Locate the cell with the specified text and output its (x, y) center coordinate. 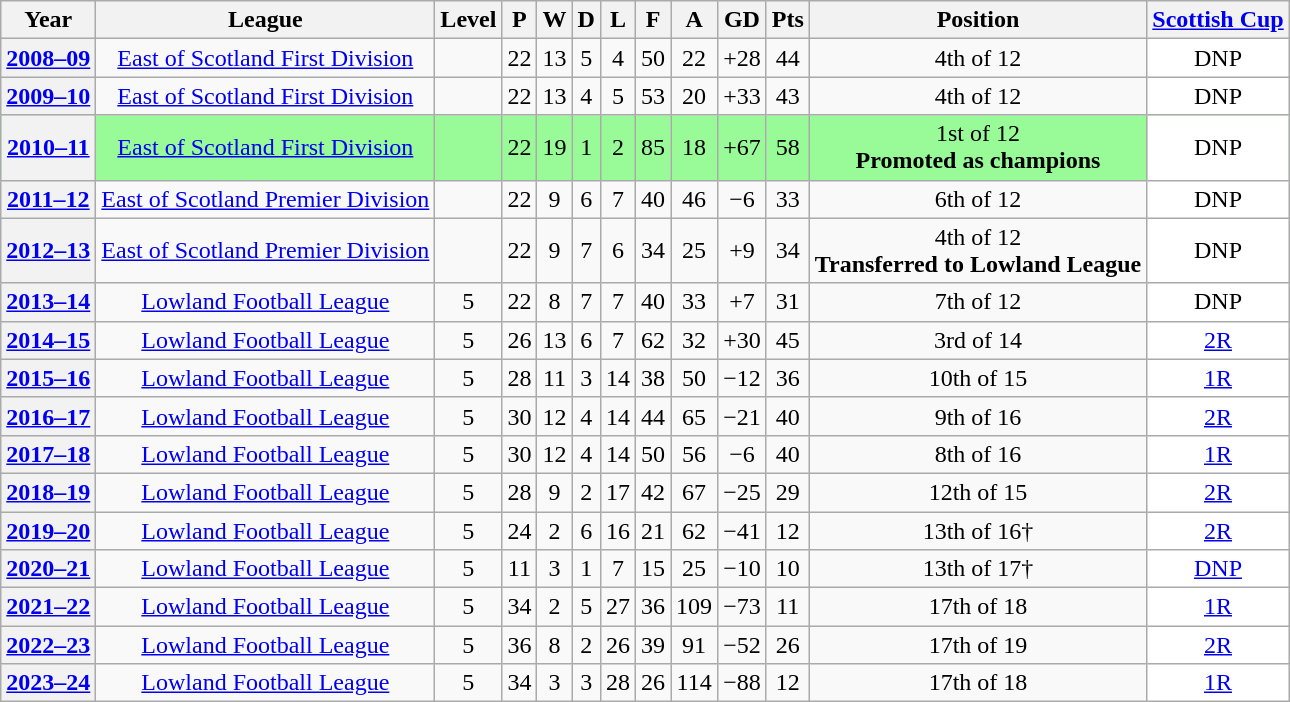
+7 (742, 302)
−41 (742, 531)
+9 (742, 250)
−52 (742, 645)
20 (694, 96)
13th of 16† (978, 531)
9th of 16 (978, 416)
29 (788, 492)
13th of 17† (978, 569)
42 (652, 492)
17 (618, 492)
12th of 15 (978, 492)
46 (694, 199)
31 (788, 302)
2019–20 (48, 531)
17th of 19 (978, 645)
3rd of 14 (978, 340)
+30 (742, 340)
2010–11 (48, 148)
8th of 16 (978, 454)
−73 (742, 607)
2020–21 (48, 569)
+67 (742, 148)
32 (694, 340)
56 (694, 454)
L (618, 20)
2009–10 (48, 96)
Position (978, 20)
39 (652, 645)
109 (694, 607)
League (266, 20)
A (694, 20)
2014–15 (48, 340)
18 (694, 148)
−88 (742, 683)
−25 (742, 492)
2018–19 (48, 492)
Year (48, 20)
7th of 12 (978, 302)
−10 (742, 569)
38 (652, 378)
2012–13 (48, 250)
2017–18 (48, 454)
P (520, 20)
10 (788, 569)
2023–24 (48, 683)
19 (554, 148)
24 (520, 531)
2008–09 (48, 58)
2021–22 (48, 607)
85 (652, 148)
Level (468, 20)
67 (694, 492)
Pts (788, 20)
2016–17 (48, 416)
6th of 12 (978, 199)
4th of 12 Transferred to Lowland League (978, 250)
2015–16 (48, 378)
45 (788, 340)
F (652, 20)
21 (652, 531)
D (586, 20)
27 (618, 607)
58 (788, 148)
GD (742, 20)
65 (694, 416)
43 (788, 96)
2011–12 (48, 199)
2022–23 (48, 645)
+33 (742, 96)
10th of 15 (978, 378)
114 (694, 683)
−21 (742, 416)
1st of 12 Promoted as champions (978, 148)
−12 (742, 378)
Scottish Cup (1218, 20)
+28 (742, 58)
2013–14 (48, 302)
91 (694, 645)
W (554, 20)
53 (652, 96)
16 (618, 531)
15 (652, 569)
